Pinpoint the cell where the given text exists, returning its (X, Y) midpoint coordinate. 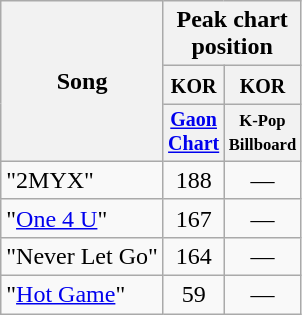
"One 4 U" (82, 218)
188 (194, 180)
"2MYX" (82, 180)
"Never Let Go" (82, 256)
167 (194, 218)
Gaon Chart (194, 132)
Peak chart position (232, 34)
164 (194, 256)
K-Pop Billboard (262, 132)
59 (194, 295)
"Hot Game" (82, 295)
Song (82, 82)
